Return [X, Y] of the center of cell containing provided text 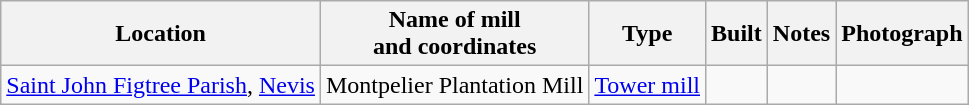
Tower mill [648, 85]
Saint John Figtree Parish, Nevis [161, 85]
Type [648, 34]
Notes [801, 34]
Built [737, 34]
Name of milland coordinates [454, 34]
Photograph [902, 34]
Location [161, 34]
Montpelier Plantation Mill [454, 85]
